Return (x, y) of the center of cell containing provided text 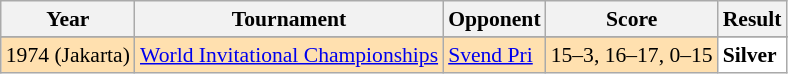
Opponent (494, 19)
Tournament (289, 19)
Score (632, 19)
Year (68, 19)
1974 (Jakarta) (68, 55)
Svend Pri (494, 55)
15–3, 16–17, 0–15 (632, 55)
World Invitational Championships (289, 55)
Result (752, 19)
Silver (752, 55)
